Locate the cell with the specified text and output its (x, y) center coordinate. 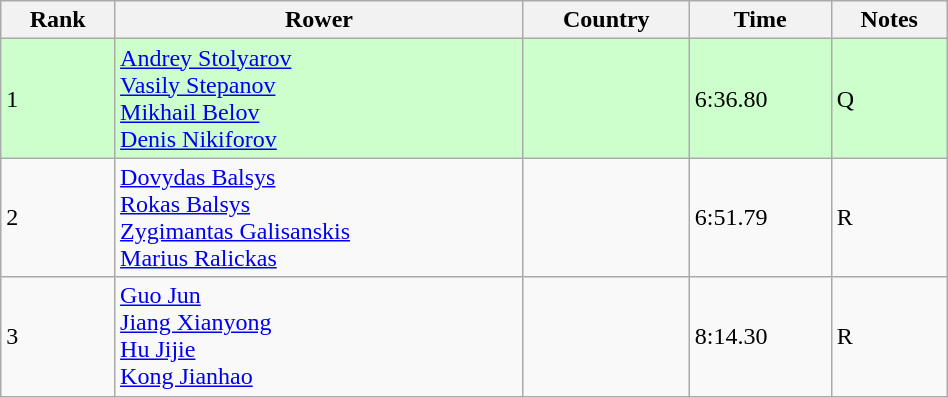
Rower (320, 20)
1 (58, 98)
Time (760, 20)
Guo JunJiang XianyongHu JijieKong Jianhao (320, 336)
Rank (58, 20)
6:36.80 (760, 98)
6:51.79 (760, 218)
Q (889, 98)
Dovydas BalsysRokas BalsysZygimantas GalisanskisMarius Ralickas (320, 218)
Country (606, 20)
3 (58, 336)
Andrey StolyarovVasily StepanovMikhail BelovDenis Nikiforov (320, 98)
2 (58, 218)
Notes (889, 20)
8:14.30 (760, 336)
